Provide the (X, Y) coordinate of the cell's center where the given text is located.  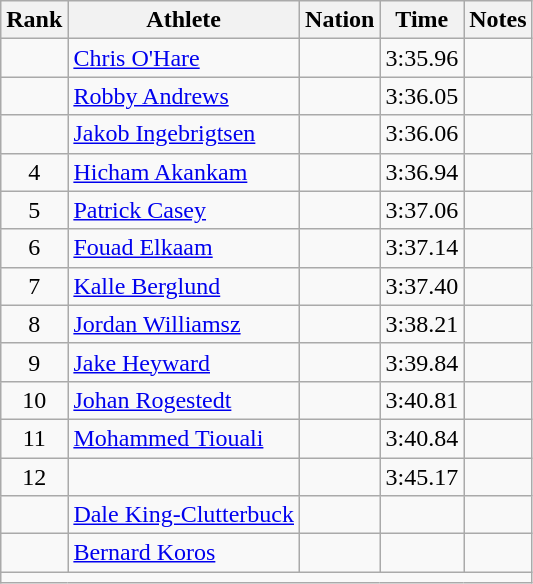
4 (34, 172)
3:37.14 (422, 248)
12 (34, 477)
3:36.05 (422, 96)
Mohammed Tiouali (184, 438)
7 (34, 286)
3:39.84 (422, 362)
Athlete (184, 20)
Robby Andrews (184, 96)
3:38.21 (422, 324)
Chris O'Hare (184, 58)
Jakob Ingebrigtsen (184, 134)
3:35.96 (422, 58)
Dale King-Clutterbuck (184, 515)
3:37.06 (422, 210)
10 (34, 400)
11 (34, 438)
Rank (34, 20)
3:40.81 (422, 400)
Patrick Casey (184, 210)
3:36.94 (422, 172)
9 (34, 362)
Fouad Elkaam (184, 248)
Bernard Koros (184, 553)
5 (34, 210)
Johan Rogestedt (184, 400)
8 (34, 324)
Kalle Berglund (184, 286)
Notes (498, 20)
Jordan Williamsz (184, 324)
Jake Heyward (184, 362)
3:37.40 (422, 286)
3:45.17 (422, 477)
Hicham Akankam (184, 172)
Time (422, 20)
3:36.06 (422, 134)
3:40.84 (422, 438)
6 (34, 248)
Nation (340, 20)
